Locate the cell with the specified text and output its [X, Y] center coordinate. 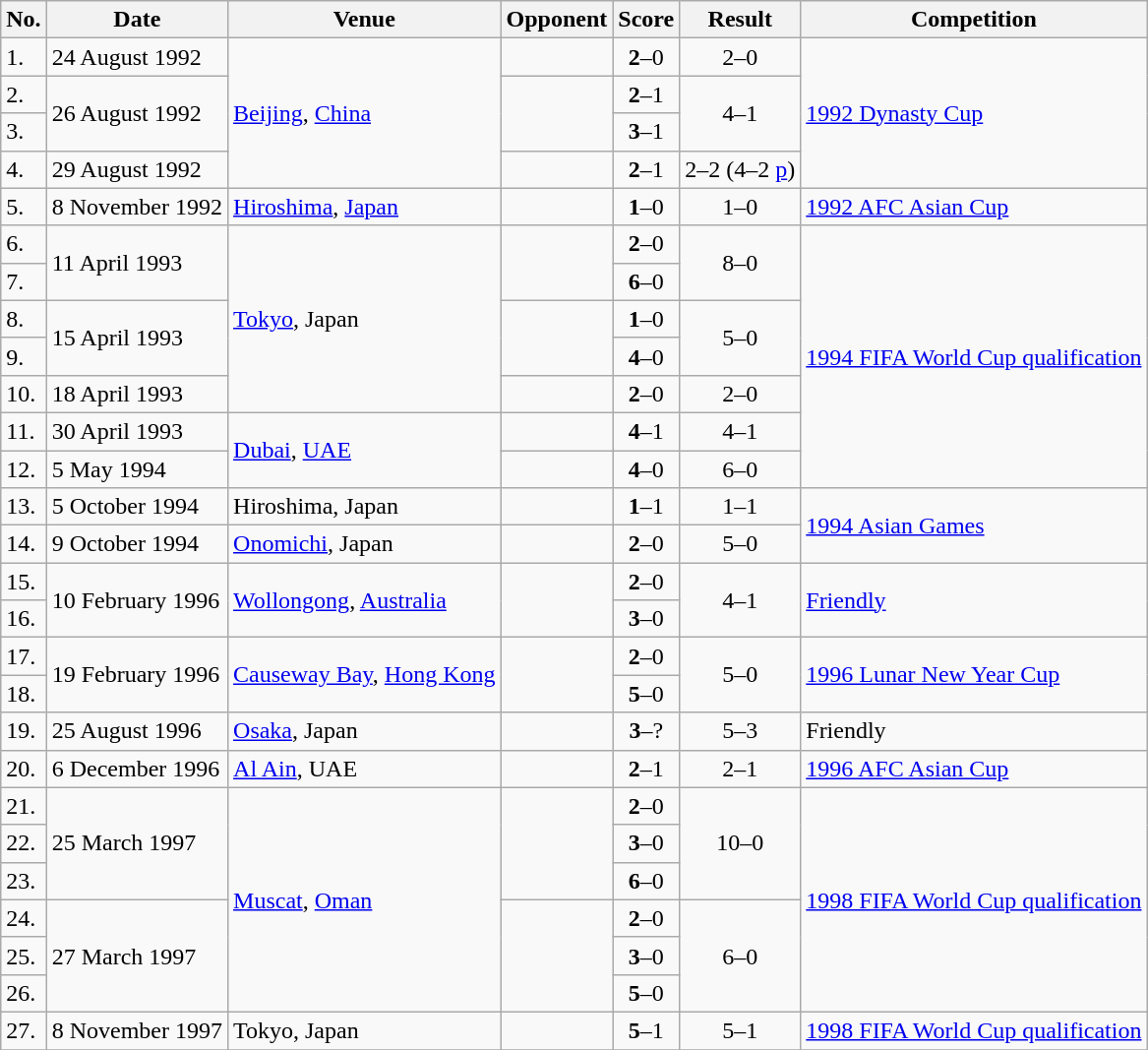
2. [24, 94]
25 August 1996 [137, 731]
Competition [974, 20]
24 August 1992 [137, 57]
5. [24, 207]
4. [24, 169]
21. [24, 806]
Muscat, Oman [364, 899]
Osaka, Japan [364, 731]
9. [24, 356]
3. [24, 132]
23. [24, 881]
8 November 1992 [137, 207]
27. [24, 1030]
Causeway Bay, Hong Kong [364, 675]
17. [24, 656]
5–3 [740, 731]
Result [740, 20]
Dubai, UAE [364, 450]
15 April 1993 [137, 338]
1994 Asian Games [974, 525]
2–2 (4–2 p) [740, 169]
3–? [646, 731]
20. [24, 769]
No. [24, 20]
Beijing, China [364, 113]
9 October 1994 [137, 544]
30 April 1993 [137, 431]
25 March 1997 [137, 843]
13. [24, 507]
10 February 1996 [137, 600]
11 April 1993 [137, 263]
3–1 [646, 132]
8 November 1997 [137, 1030]
1. [24, 57]
15. [24, 582]
6. [24, 244]
Date [137, 20]
22. [24, 843]
8–0 [740, 263]
26. [24, 993]
Venue [364, 20]
29 August 1992 [137, 169]
19. [24, 731]
Wollongong, Australia [364, 600]
Onomichi, Japan [364, 544]
Opponent [557, 20]
1992 AFC Asian Cup [974, 207]
10–0 [740, 843]
1996 Lunar New Year Cup [974, 675]
16. [24, 619]
5 October 1994 [137, 507]
7. [24, 281]
10. [24, 394]
12. [24, 469]
27 March 1997 [137, 956]
1992 Dynasty Cup [974, 113]
Al Ain, UAE [364, 769]
8. [24, 319]
11. [24, 431]
14. [24, 544]
25. [24, 956]
1996 AFC Asian Cup [974, 769]
18 April 1993 [137, 394]
1994 FIFA World Cup qualification [974, 356]
19 February 1996 [137, 675]
18. [24, 694]
24. [24, 918]
Score [646, 20]
5 May 1994 [137, 469]
6 December 1996 [137, 769]
26 August 1992 [137, 113]
